Find where the given text appears and provide that cell's center as [x, y] coordinate. 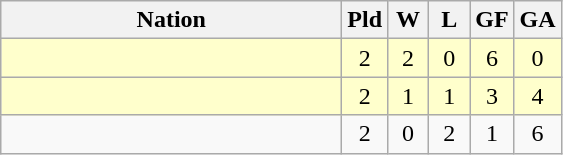
3 [492, 96]
L [450, 20]
W [408, 20]
4 [538, 96]
GA [538, 20]
GF [492, 20]
Nation [172, 20]
Pld [365, 20]
